Identify which cell holds the provided text, then report its (x, y) central coordinate. 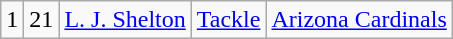
21 (42, 20)
L. J. Shelton (125, 20)
Tackle (228, 20)
Arizona Cardinals (359, 20)
1 (12, 20)
